Locate the cell with the specified text and output its [x, y] center coordinate. 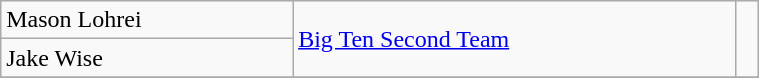
Mason Lohrei [147, 20]
Jake Wise [147, 58]
Big Ten Second Team [514, 39]
